Locate the cell with the specified text and output its (x, y) center coordinate. 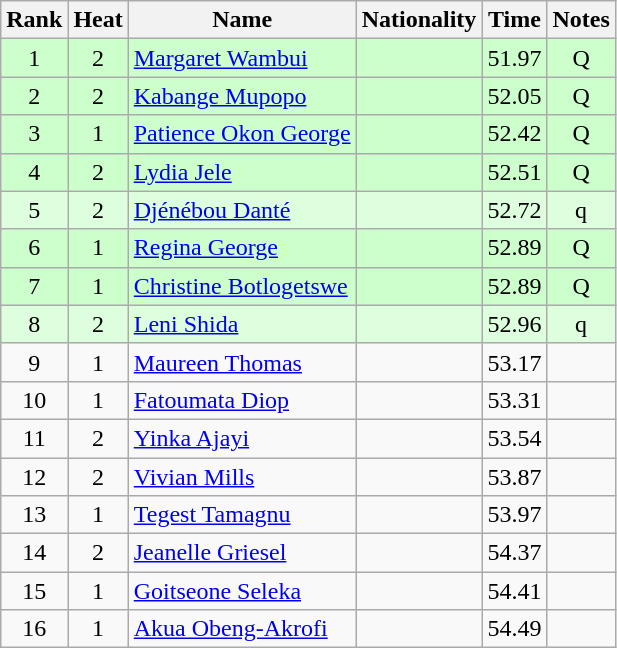
Fatoumata Diop (242, 400)
52.51 (514, 172)
53.97 (514, 515)
Maureen Thomas (242, 362)
Heat (98, 20)
52.05 (514, 96)
10 (34, 400)
Christine Botlogetswe (242, 286)
12 (34, 477)
Time (514, 20)
Djénébou Danté (242, 210)
Lydia Jele (242, 172)
Patience Okon George (242, 134)
Kabange Mupopo (242, 96)
Regina George (242, 248)
7 (34, 286)
Tegest Tamagnu (242, 515)
11 (34, 438)
51.97 (514, 58)
6 (34, 248)
4 (34, 172)
Margaret Wambui (242, 58)
3 (34, 134)
53.54 (514, 438)
5 (34, 210)
54.41 (514, 591)
13 (34, 515)
Nationality (419, 20)
16 (34, 629)
53.87 (514, 477)
Leni Shida (242, 324)
Name (242, 20)
52.96 (514, 324)
Jeanelle Griesel (242, 553)
Goitseone Seleka (242, 591)
52.72 (514, 210)
Yinka Ajayi (242, 438)
54.49 (514, 629)
Rank (34, 20)
53.31 (514, 400)
Vivian Mills (242, 477)
8 (34, 324)
9 (34, 362)
14 (34, 553)
54.37 (514, 553)
15 (34, 591)
Akua Obeng-Akrofi (242, 629)
52.42 (514, 134)
Notes (581, 20)
53.17 (514, 362)
